Provide the [X, Y] coordinate of the cell's center where the given text is located.  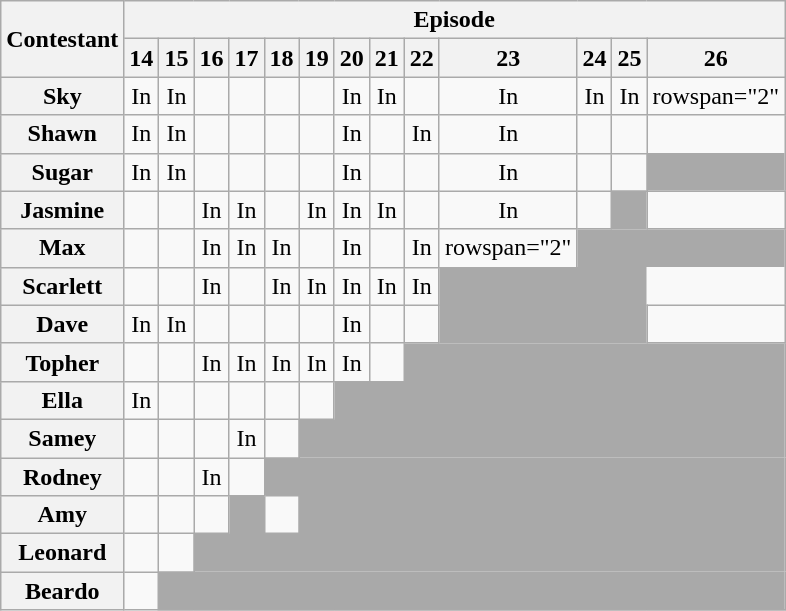
15 [176, 58]
18 [282, 58]
Leonard [62, 553]
Episode [454, 20]
19 [316, 58]
16 [212, 58]
25 [630, 58]
14 [142, 58]
23 [508, 58]
Sky [62, 96]
26 [716, 58]
Dave [62, 324]
Sugar [62, 172]
22 [422, 58]
Rodney [62, 477]
Ella [62, 400]
Beardo [62, 591]
Topher [62, 362]
20 [352, 58]
Jasmine [62, 210]
Samey [62, 438]
17 [246, 58]
Contestant [62, 39]
24 [594, 58]
Max [62, 248]
21 [386, 58]
Scarlett [62, 286]
Shawn [62, 134]
Amy [62, 515]
